Identify which cell holds the provided text, then report its [x, y] central coordinate. 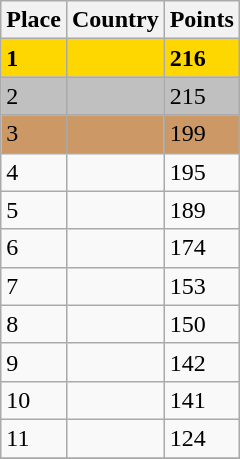
3 [34, 134]
Points [202, 20]
5 [34, 210]
153 [202, 286]
124 [202, 438]
2 [34, 96]
8 [34, 324]
Country [115, 20]
216 [202, 58]
142 [202, 362]
10 [34, 400]
Place [34, 20]
195 [202, 172]
1 [34, 58]
141 [202, 400]
6 [34, 248]
189 [202, 210]
11 [34, 438]
215 [202, 96]
150 [202, 324]
4 [34, 172]
7 [34, 286]
174 [202, 248]
9 [34, 362]
199 [202, 134]
